Find where the given text appears and provide that cell's center as (X, Y) coordinate. 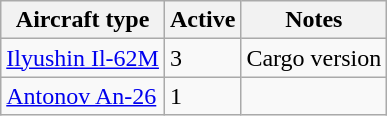
Antonov An-26 (83, 96)
Active (202, 20)
Aircraft type (83, 20)
3 (202, 58)
Cargo version (314, 58)
Notes (314, 20)
Ilyushin Il-62M (83, 58)
1 (202, 96)
